Return (x, y) of the center of cell containing provided text 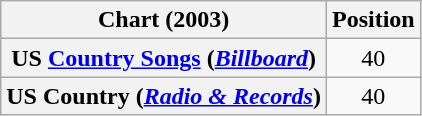
US Country Songs (Billboard) (164, 58)
US Country (Radio & Records) (164, 96)
Chart (2003) (164, 20)
Position (373, 20)
